Determine the (x, y) coordinate at the center of the cell enclosing the given text.  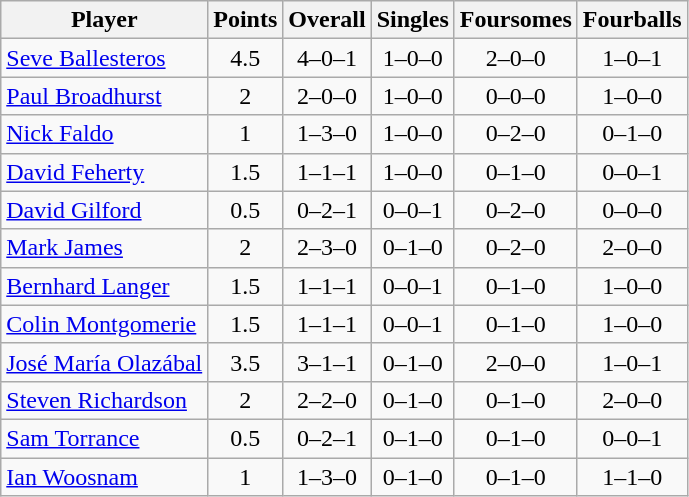
Foursomes (516, 20)
3–1–1 (327, 362)
Colin Montgomerie (104, 324)
1–1–0 (632, 477)
Singles (412, 20)
Seve Ballesteros (104, 58)
Player (104, 20)
Points (246, 20)
Fourballs (632, 20)
Nick Faldo (104, 134)
Steven Richardson (104, 400)
Paul Broadhurst (104, 96)
David Feherty (104, 172)
Overall (327, 20)
Mark James (104, 248)
4–0–1 (327, 58)
Bernhard Langer (104, 286)
Sam Torrance (104, 438)
2–2–0 (327, 400)
3.5 (246, 362)
José María Olazábal (104, 362)
2–3–0 (327, 248)
Ian Woosnam (104, 477)
4.5 (246, 58)
David Gilford (104, 210)
